Find where the given text appears and provide that cell's center as [X, Y] coordinate. 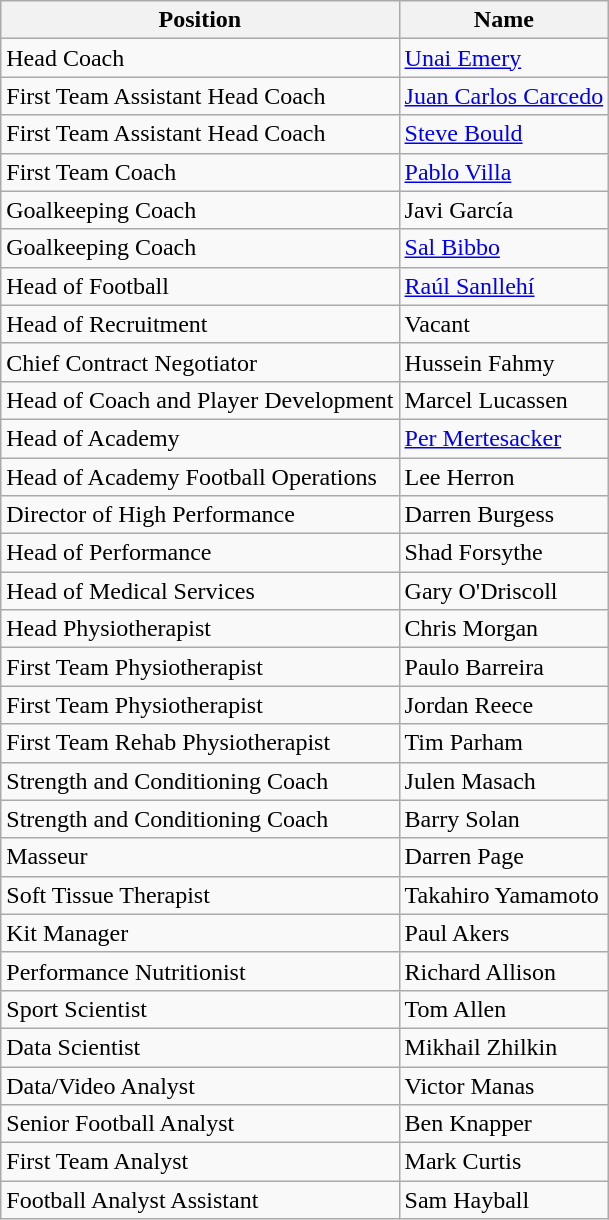
Head of Medical Services [200, 591]
Head of Academy Football Operations [200, 477]
Sal Bibbo [504, 248]
Richard Allison [504, 971]
First Team Analyst [200, 1162]
Head of Academy [200, 438]
Head Coach [200, 58]
Tim Parham [504, 743]
Steve Bould [504, 134]
Vacant [504, 324]
Chris Morgan [504, 629]
Head of Football [200, 286]
Head of Coach and Player Development [200, 400]
Head of Recruitment [200, 324]
Victor Manas [504, 1085]
Sam Hayball [504, 1200]
Darren Burgess [504, 515]
First Team Coach [200, 172]
Masseur [200, 857]
Marcel Lucassen [504, 400]
Ben Knapper [504, 1124]
Sport Scientist [200, 1009]
Barry Solan [504, 819]
Director of High Performance [200, 515]
Paulo Barreira [504, 667]
Mark Curtis [504, 1162]
Gary O'Driscoll [504, 591]
Julen Masach [504, 781]
Tom Allen [504, 1009]
Chief Contract Negotiator [200, 362]
Per Mertesacker [504, 438]
Jordan Reece [504, 705]
Paul Akers [504, 933]
Data/Video Analyst [200, 1085]
Head of Performance [200, 553]
Shad Forsythe [504, 553]
Senior Football Analyst [200, 1124]
Name [504, 20]
Football Analyst Assistant [200, 1200]
Mikhail Zhilkin [504, 1047]
First Team Rehab Physiotherapist [200, 743]
Darren Page [504, 857]
Head Physiotherapist [200, 629]
Performance Nutritionist [200, 971]
Unai Emery [504, 58]
Position [200, 20]
Data Scientist [200, 1047]
Raúl Sanllehí [504, 286]
Soft Tissue Therapist [200, 895]
Lee Herron [504, 477]
Kit Manager [200, 933]
Takahiro Yamamoto [504, 895]
Hussein Fahmy [504, 362]
Javi García [504, 210]
Pablo Villa [504, 172]
Juan Carlos Carcedo [504, 96]
